Determine the (X, Y) coordinate at the center of the cell enclosing the given text.  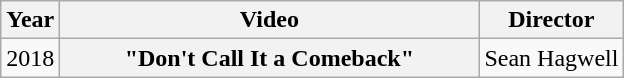
Director (552, 20)
Year (30, 20)
"Don't Call It a Comeback" (270, 58)
Video (270, 20)
Sean Hagwell (552, 58)
2018 (30, 58)
